Identify which cell holds the provided text, then report its [x, y] central coordinate. 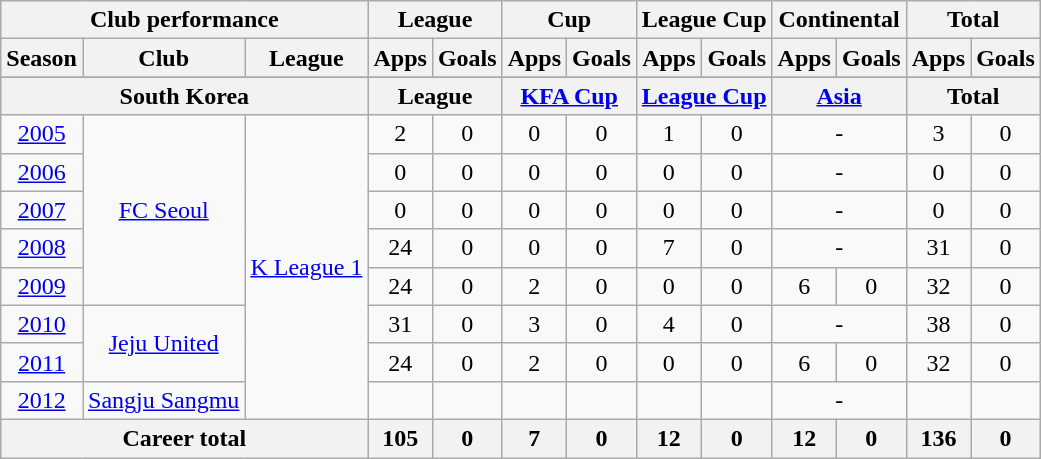
1 [668, 134]
Club [163, 58]
38 [938, 324]
105 [400, 438]
FC Seoul [163, 210]
2008 [42, 248]
Club performance [184, 20]
K League 1 [306, 267]
2012 [42, 400]
2010 [42, 324]
136 [938, 438]
Sangju Sangmu [163, 400]
Asia [839, 96]
2005 [42, 134]
Career total [184, 438]
2006 [42, 172]
KFA Cup [569, 96]
2009 [42, 286]
Season [42, 58]
4 [668, 324]
Cup [569, 20]
2007 [42, 210]
Jeju United [163, 343]
Continental [839, 20]
2011 [42, 362]
South Korea [184, 96]
